Capture the cell that displays the provided text and extract its (X, Y) central coordinate. 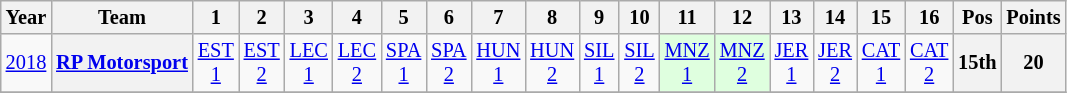
EST1 (216, 63)
HUN2 (552, 63)
LEC2 (357, 63)
LEC1 (309, 63)
15 (881, 17)
16 (929, 17)
20 (1033, 63)
EST2 (262, 63)
MNZ1 (688, 63)
13 (792, 17)
SPA2 (448, 63)
Year (26, 17)
4 (357, 17)
9 (599, 17)
10 (639, 17)
1 (216, 17)
Team (122, 17)
MNZ2 (742, 63)
SIL2 (639, 63)
CAT2 (929, 63)
SPA1 (404, 63)
7 (498, 17)
HUN1 (498, 63)
11 (688, 17)
CAT1 (881, 63)
8 (552, 17)
RP Motorsport (122, 63)
2 (262, 17)
SIL1 (599, 63)
3 (309, 17)
12 (742, 17)
JER2 (835, 63)
5 (404, 17)
14 (835, 17)
6 (448, 17)
2018 (26, 63)
JER1 (792, 63)
Pos (977, 17)
15th (977, 63)
Points (1033, 17)
